From the cell containing the given text, extract its center point as [x, y] coordinate. 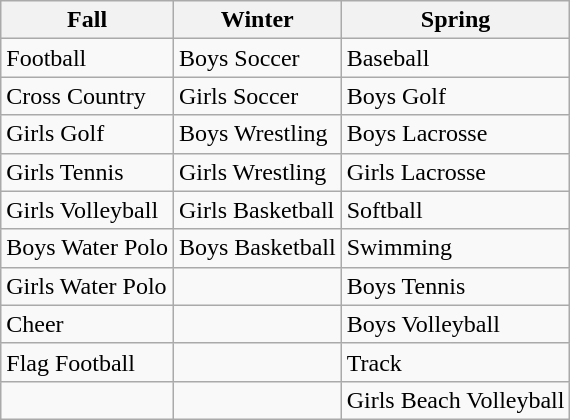
Boys Lacrosse [456, 134]
Boys Tennis [456, 286]
Girls Beach Volleyball [456, 400]
Fall [88, 20]
Boys Wrestling [257, 134]
Football [88, 58]
Girls Water Polo [88, 286]
Girls Lacrosse [456, 172]
Boys Water Polo [88, 248]
Track [456, 362]
Girls Tennis [88, 172]
Flag Football [88, 362]
Girls Volleyball [88, 210]
Baseball [456, 58]
Boys Basketball [257, 248]
Girls Wrestling [257, 172]
Cross Country [88, 96]
Boys Volleyball [456, 324]
Cheer [88, 324]
Boys Soccer [257, 58]
Spring [456, 20]
Swimming [456, 248]
Girls Soccer [257, 96]
Girls Basketball [257, 210]
Softball [456, 210]
Winter [257, 20]
Girls Golf [88, 134]
Boys Golf [456, 96]
